From the cell containing the given text, extract its center point as [x, y] coordinate. 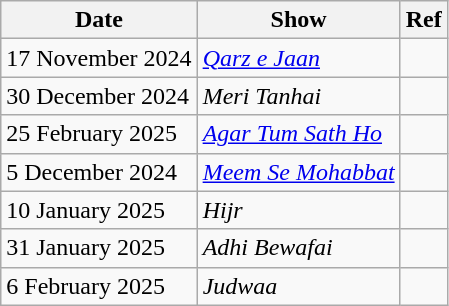
Qarz e Jaan [298, 58]
Show [298, 20]
17 November 2024 [99, 58]
10 January 2025 [99, 210]
5 December 2024 [99, 172]
Meri Tanhai [298, 96]
Hijr [298, 210]
Meem Se Mohabbat [298, 172]
25 February 2025 [99, 134]
31 January 2025 [99, 248]
6 February 2025 [99, 286]
Date [99, 20]
Adhi Bewafai [298, 248]
Ref [424, 20]
Judwaa [298, 286]
Agar Tum Sath Ho [298, 134]
30 December 2024 [99, 96]
